Pinpoint the cell where the given text exists, returning its (x, y) midpoint coordinate. 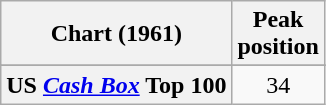
Chart (1961) (116, 34)
US Cash Box Top 100 (116, 85)
Peakposition (278, 34)
34 (278, 85)
